Capture the cell that displays the provided text and extract its [X, Y] central coordinate. 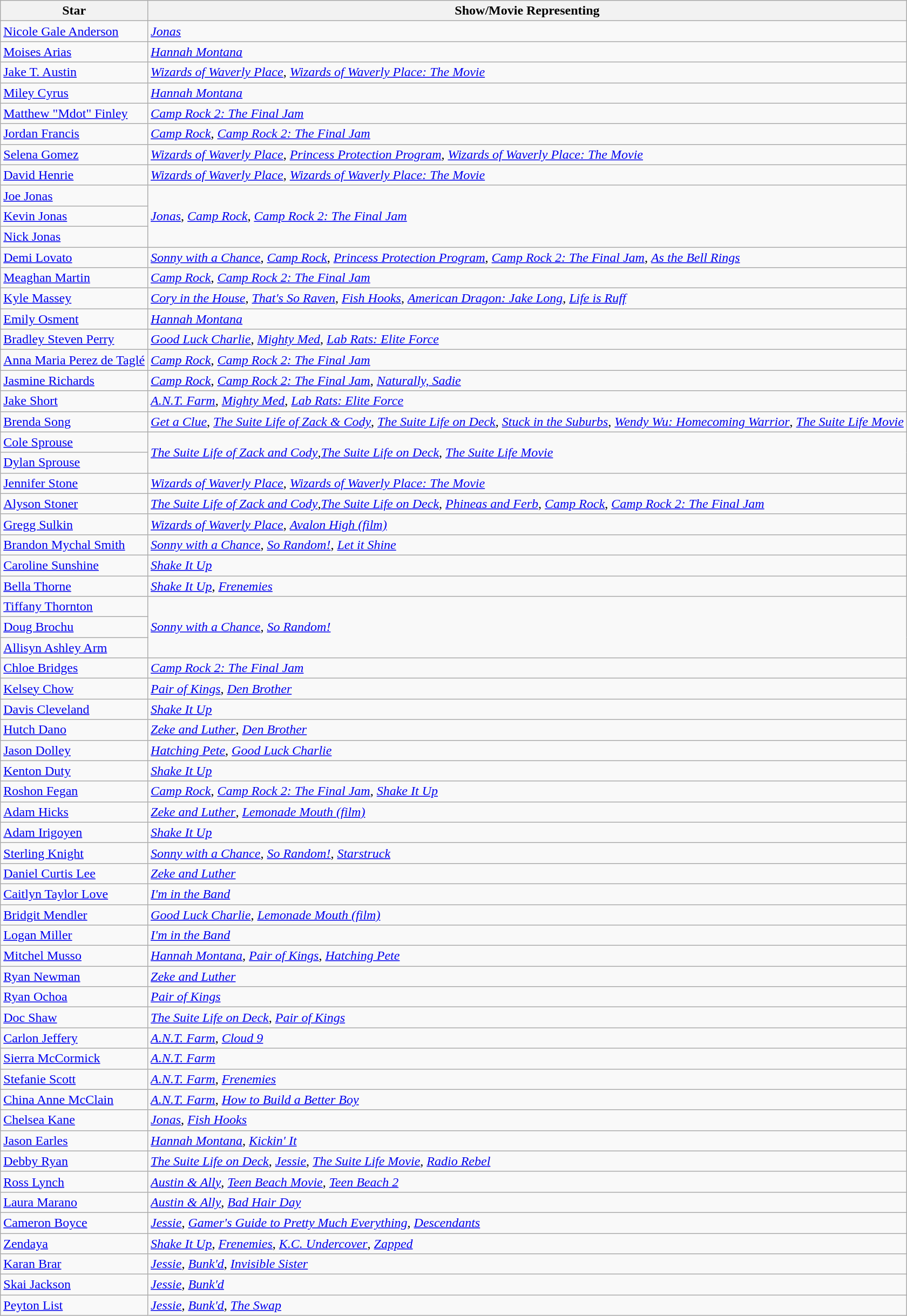
A.N.T. Farm, How to Build a Better Boy [527, 1100]
Jessie, Gamer's Guide to Pretty Much Everything, Descendants [527, 1223]
Carlon Jeffery [75, 1038]
Emily Osment [75, 319]
Miley Cyrus [75, 93]
Pair of Kings, Den Brother [527, 689]
Sterling Knight [75, 853]
Wizards of Waverly Place, Avalon High (film) [527, 524]
Ross Lynch [75, 1182]
Wizards of Waverly Place, Princess Protection Program, Wizards of Waverly Place: The Movie [527, 154]
Ryan Ochoa [75, 997]
Ryan Newman [75, 976]
Jason Dolley [75, 750]
Jonas, Camp Rock, Camp Rock 2: The Final Jam [527, 216]
Zendaya [75, 1243]
Star [75, 11]
Hannah Montana, Pair of Kings, Hatching Pete [527, 956]
Good Luck Charlie, Lemonade Mouth (film) [527, 915]
Jessie, Bunk'd [527, 1285]
A.N.T. Farm, Cloud 9 [527, 1038]
Selena Gomez [75, 154]
Karan Brar [75, 1264]
Hutch Dano [75, 730]
Nicole Gale Anderson [75, 31]
Matthew "Mdot" Finley [75, 113]
Chloe Bridges [75, 668]
Jonas [527, 31]
Laura Marano [75, 1202]
The Suite Life on Deck, Pair of Kings [527, 1017]
Jake T. Austin [75, 72]
Camp Rock, Camp Rock 2: The Final Jam, Naturally, Sadie [527, 381]
Meaghan Martin [75, 278]
A.N.T. Farm [527, 1059]
Stefanie Scott [75, 1079]
Shake It Up, Frenemies [527, 586]
Chelsea Kane [75, 1120]
Davis Cleveland [75, 709]
Camp Rock, Camp Rock 2: The Final Jam, Shake It Up [527, 791]
Jessie, Bunk'd, Invisible Sister [527, 1264]
Jake Short [75, 401]
Cameron Boyce [75, 1223]
Debby Ryan [75, 1161]
Gregg Sulkin [75, 524]
Adam Irigoyen [75, 832]
A.N.T. Farm, Mighty Med, Lab Rats: Elite Force [527, 401]
Adam Hicks [75, 812]
Sierra McCormick [75, 1059]
China Anne McClain [75, 1100]
Kenton Duty [75, 771]
Anna Maria Perez de Taglé [75, 360]
Sonny with a Chance, Camp Rock, Princess Protection Program, Camp Rock 2: The Final Jam, As the Bell Rings [527, 257]
Mitchel Musso [75, 956]
Sonny with a Chance, So Random! [527, 627]
Bella Thorne [75, 586]
Brandon Mychal Smith [75, 545]
Bradley Steven Perry [75, 340]
Alyson Stoner [75, 504]
Pair of Kings [527, 997]
Demi Lovato [75, 257]
The Suite Life of Zack and Cody,The Suite Life on Deck, Phineas and Ferb, Camp Rock, Camp Rock 2: The Final Jam [527, 504]
Cole Sprouse [75, 442]
Moises Arias [75, 52]
Kyle Massey [75, 299]
The Suite Life of Zack and Cody,The Suite Life on Deck, The Suite Life Movie [527, 452]
Cory in the House, That's So Raven, Fish Hooks, American Dragon: Jake Long, Life is Ruff [527, 299]
Kelsey Chow [75, 689]
Hatching Pete, Good Luck Charlie [527, 750]
Get a Clue, The Suite Life of Zack & Cody, The Suite Life on Deck, Stuck in the Suburbs, Wendy Wu: Homecoming Warrior, The Suite Life Movie [527, 422]
Jordan Francis [75, 134]
Caitlyn Taylor Love [75, 894]
Nick Jonas [75, 236]
Jessie, Bunk'd, The Swap [527, 1305]
Doc Shaw [75, 1017]
Jason Earles [75, 1141]
Jasmine Richards [75, 381]
Kevin Jonas [75, 216]
Daniel Curtis Lee [75, 873]
Zeke and Luther, Den Brother [527, 730]
Hannah Montana, Kickin' It [527, 1141]
Peyton List [75, 1305]
Doug Brochu [75, 627]
Logan Miller [75, 935]
Jennifer Stone [75, 483]
Skai Jackson [75, 1285]
Brenda Song [75, 422]
A.N.T. Farm, Frenemies [527, 1079]
Tiffany Thornton [75, 607]
Austin & Ally, Bad Hair Day [527, 1202]
The Suite Life on Deck, Jessie, The Suite Life Movie, Radio Rebel [527, 1161]
Zeke and Luther, Lemonade Mouth (film) [527, 812]
Austin & Ally, Teen Beach Movie, Teen Beach 2 [527, 1182]
Caroline Sunshine [75, 565]
Shake It Up, Frenemies, K.C. Undercover, Zapped [527, 1243]
Sonny with a Chance, So Random!, Starstruck [527, 853]
Good Luck Charlie, Mighty Med, Lab Rats: Elite Force [527, 340]
Bridgit Mendler [75, 915]
Joe Jonas [75, 195]
Allisyn Ashley Arm [75, 648]
Jonas, Fish Hooks [527, 1120]
Dylan Sprouse [75, 463]
David Henrie [75, 175]
Show/Movie Representing [527, 11]
Sonny with a Chance, So Random!, Let it Shine [527, 545]
Roshon Fegan [75, 791]
